From the cell containing the given text, extract its center point as [x, y] coordinate. 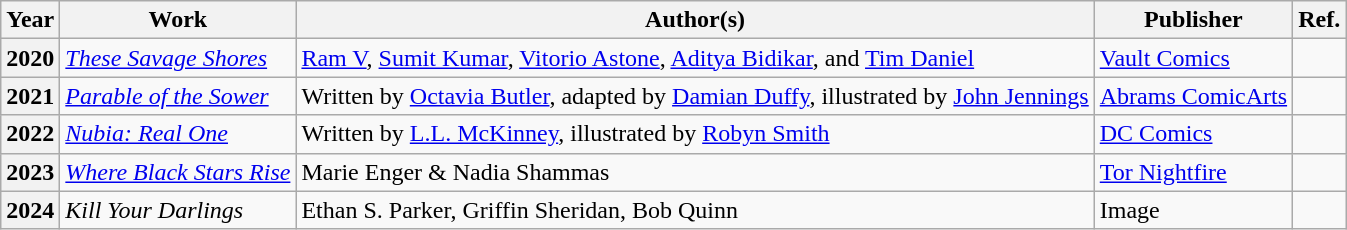
Where Black Stars Rise [178, 172]
2024 [30, 210]
2021 [30, 96]
Ref. [1320, 20]
Marie Enger & Nadia Shammas [695, 172]
2023 [30, 172]
Vault Comics [1193, 58]
Written by L.L. McKinney, illustrated by Robyn Smith [695, 134]
Abrams ComicArts [1193, 96]
Written by Octavia Butler, adapted by Damian Duffy, illustrated by John Jennings [695, 96]
2022 [30, 134]
Ram V, Sumit Kumar, Vitorio Astone, Aditya Bidikar, and Tim Daniel [695, 58]
2020 [30, 58]
Nubia: Real One [178, 134]
Tor Nightfire [1193, 172]
DC Comics [1193, 134]
Year [30, 20]
Image [1193, 210]
Publisher [1193, 20]
Author(s) [695, 20]
These Savage Shores [178, 58]
Parable of the Sower [178, 96]
Work [178, 20]
Ethan S. Parker, Griffin Sheridan, Bob Quinn [695, 210]
Kill Your Darlings [178, 210]
